Detect which cell encompasses the target text, then output its [x, y] center coordinate. 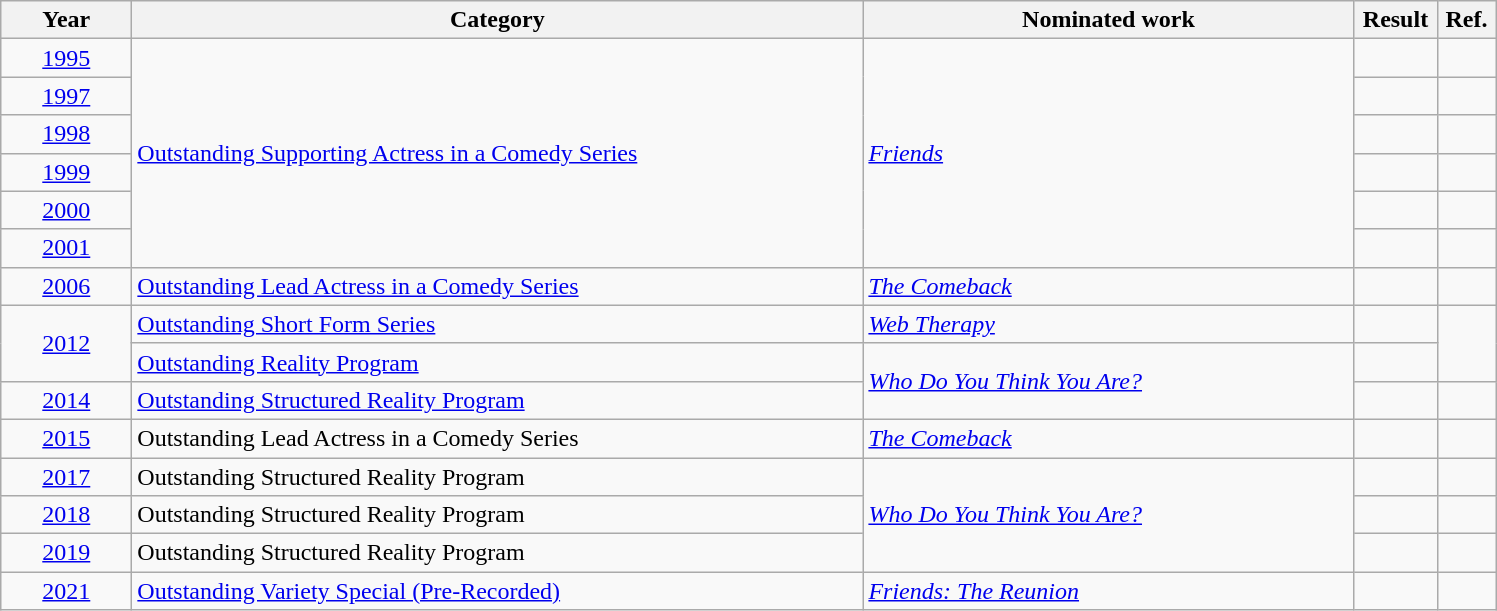
Result [1396, 20]
Outstanding Short Form Series [498, 324]
Outstanding Variety Special (Pre-Recorded) [498, 591]
2021 [66, 591]
2014 [66, 400]
2006 [66, 286]
2019 [66, 553]
2000 [66, 210]
2012 [66, 343]
1997 [66, 96]
Category [498, 20]
Web Therapy [1108, 324]
1995 [66, 58]
Friends: The Reunion [1108, 591]
1998 [66, 134]
2018 [66, 515]
Outstanding Reality Program [498, 362]
1999 [66, 172]
2015 [66, 438]
Ref. [1466, 20]
Friends [1108, 153]
Year [66, 20]
2017 [66, 477]
2001 [66, 248]
Outstanding Supporting Actress in a Comedy Series [498, 153]
Nominated work [1108, 20]
